Detect which cell encompasses the target text, then output its (x, y) center coordinate. 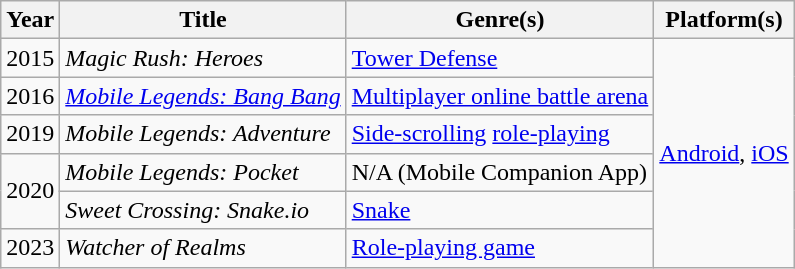
N/A (Mobile Companion App) (500, 172)
2023 (30, 248)
Multiplayer online battle arena (500, 96)
2015 (30, 58)
2016 (30, 96)
Mobile Legends: Bang Bang (203, 96)
Snake (500, 210)
Title (203, 20)
Sweet Crossing: Snake.io (203, 210)
2020 (30, 191)
Year (30, 20)
Watcher of Realms (203, 248)
Magic Rush: Heroes (203, 58)
Platform(s) (724, 20)
Android, iOS (724, 153)
Role-playing game (500, 248)
Tower Defense (500, 58)
2019 (30, 134)
Side-scrolling role-playing (500, 134)
Genre(s) (500, 20)
Mobile Legends: Adventure (203, 134)
Mobile Legends: Pocket (203, 172)
